Find where the given text appears and provide that cell's center as [x, y] coordinate. 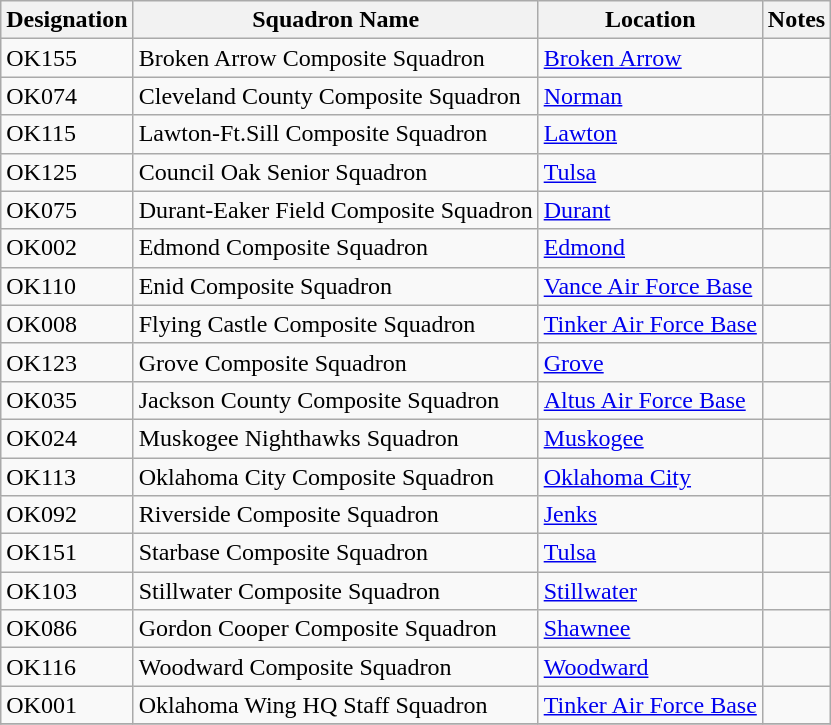
Squadron Name [336, 20]
Gordon Cooper Composite Squadron [336, 629]
Designation [67, 20]
OK155 [67, 58]
OK115 [67, 134]
OK008 [67, 324]
OK086 [67, 629]
Lawton [650, 134]
Enid Composite Squadron [336, 286]
Vance Air Force Base [650, 286]
OK035 [67, 400]
Woodward [650, 667]
Edmond [650, 248]
Oklahoma City [650, 477]
Edmond Composite Squadron [336, 248]
Broken Arrow [650, 58]
Cleveland County Composite Squadron [336, 96]
Location [650, 20]
OK110 [67, 286]
Muskogee Nighthawks Squadron [336, 438]
Starbase Composite Squadron [336, 553]
OK092 [67, 515]
OK116 [67, 667]
Shawnee [650, 629]
OK002 [67, 248]
Grove Composite Squadron [336, 362]
Durant [650, 210]
Jackson County Composite Squadron [336, 400]
Grove [650, 362]
OK103 [67, 591]
Durant-Eaker Field Composite Squadron [336, 210]
Riverside Composite Squadron [336, 515]
Oklahoma Wing HQ Staff Squadron [336, 705]
OK074 [67, 96]
Muskogee [650, 438]
OK075 [67, 210]
Altus Air Force Base [650, 400]
Oklahoma City Composite Squadron [336, 477]
OK024 [67, 438]
OK125 [67, 172]
Norman [650, 96]
OK001 [67, 705]
Stillwater [650, 591]
Notes [796, 20]
OK113 [67, 477]
Council Oak Senior Squadron [336, 172]
Broken Arrow Composite Squadron [336, 58]
Jenks [650, 515]
OK151 [67, 553]
OK123 [67, 362]
Flying Castle Composite Squadron [336, 324]
Woodward Composite Squadron [336, 667]
Stillwater Composite Squadron [336, 591]
Lawton-Ft.Sill Composite Squadron [336, 134]
